Determine the [X, Y] coordinate at the center of the cell enclosing the given text.  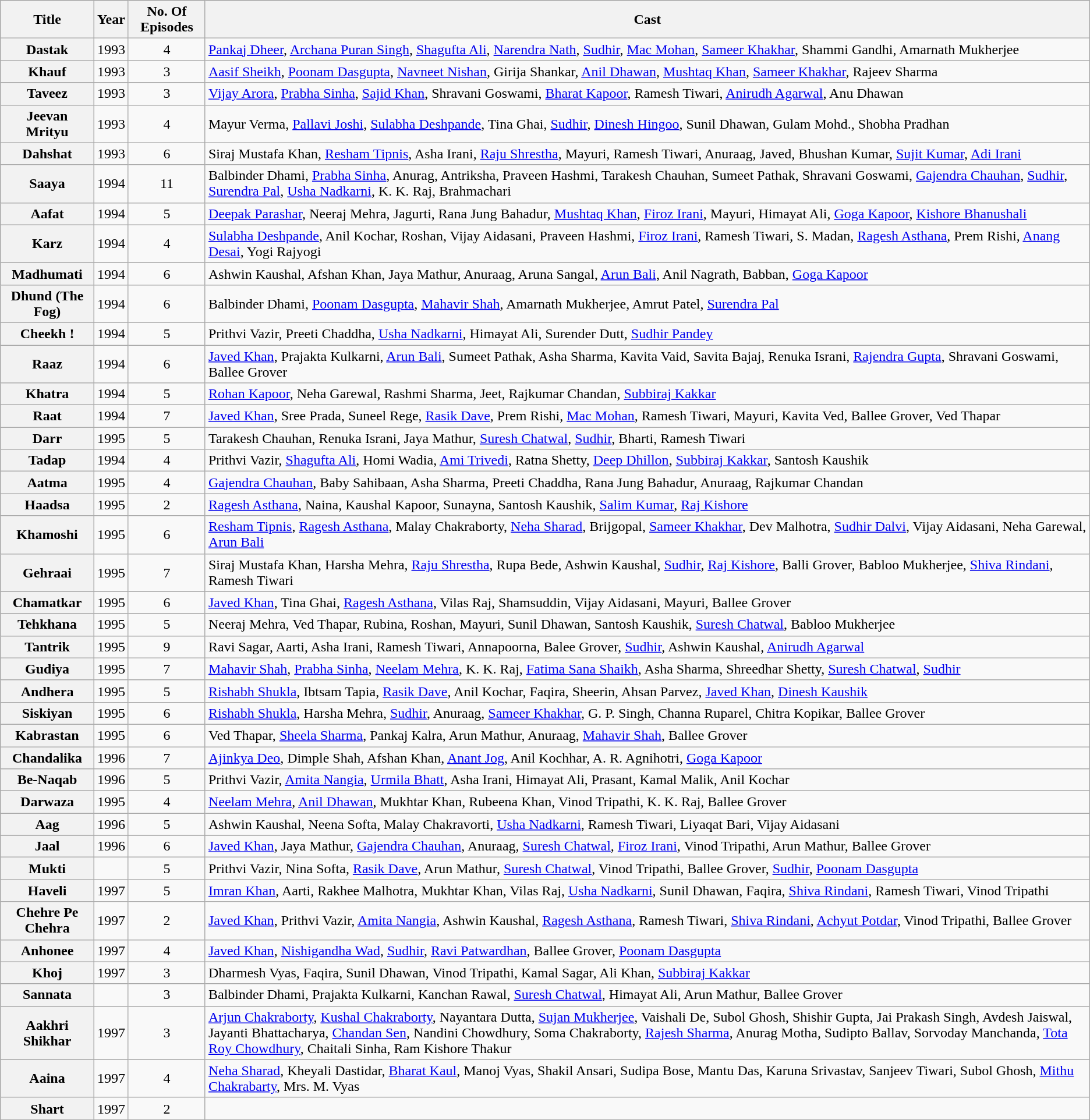
Javed Khan, Sree Prada, Suneel Rege, Rasik Dave, Prem Rishi, Mac Mohan, Ramesh Tiwari, Mayuri, Kavita Ved, Ballee Grover, Ved Thapar [647, 416]
Title [48, 20]
Tarakesh Chauhan, Renuka Israni, Jaya Mathur, Suresh Chatwal, Sudhir, Bharti, Ramesh Tiwari [647, 438]
Raat [48, 416]
Gajendra Chauhan, Baby Sahibaan, Asha Sharma, Preeti Chaddha, Rana Jung Bahadur, Anuraag, Rajkumar Chandan [647, 483]
Be-Naqab [48, 780]
Karz [48, 243]
Haadsa [48, 505]
Tadap [48, 460]
Ashwin Kaushal, Afshan Khan, Jaya Mathur, Anuraag, Aruna Sangal, Arun Bali, Anil Nagrath, Babban, Goga Kapoor [647, 274]
Aaina [48, 1078]
Jaal [48, 846]
Cheekh ! [48, 334]
Gudiya [48, 669]
Siraj Mustafa Khan, Resham Tipnis, Asha Irani, Raju Shrestha, Mayuri, Ramesh Tiwari, Anuraag, Javed, Bhushan Kumar, Sujit Kumar, Adi Irani [647, 154]
Tehkhana [48, 625]
Raaz [48, 363]
Aasif Sheikh, Poonam Dasgupta, Navneet Nishan, Girija Shankar, Anil Dhawan, Mushtaq Khan, Sameer Khakhar, Rajeev Sharma [647, 72]
Pankaj Dheer, Archana Puran Singh, Shagufta Ali, Narendra Nath, Sudhir, Mac Mohan, Sameer Khakhar, Shammi Gandhi, Amarnath Mukherjee [647, 49]
Taveez [48, 94]
Anhonee [48, 951]
Khamoshi [48, 534]
Cast [647, 20]
Chandalika [48, 757]
Javed Khan, Tina Ghai, Ragesh Asthana, Vilas Raj, Shamsuddin, Vijay Aidasani, Mayuri, Ballee Grover [647, 602]
Darr [48, 438]
Sannata [48, 995]
11 [167, 184]
Saaya [48, 184]
Haveli [48, 891]
Rishabh Shukla, Ibtsam Tapia, Rasik Dave, Anil Kochar, Faqira, Sheerin, Ahsan Parvez, Javed Khan, Dinesh Kaushik [647, 691]
Rishabh Shukla, Harsha Mehra, Sudhir, Anuraag, Sameer Khakhar, G. P. Singh, Channa Ruparel, Chitra Kopikar, Ballee Grover [647, 713]
Aakhri Shikhar [48, 1033]
Khatra [48, 394]
Dharmesh Vyas, Faqira, Sunil Dhawan, Vinod Tripathi, Kamal Sagar, Ali Khan, Subbiraj Kakkar [647, 973]
Tantrik [48, 647]
Khoj [48, 973]
Dahshat [48, 154]
Prithvi Vazir, Shagufta Ali, Homi Wadia, Ami Trivedi, Ratna Shetty, Deep Dhillon, Subbiraj Kakkar, Santosh Kaushik [647, 460]
Khauf [48, 72]
Aafat [48, 214]
Chehre Pe Chehra [48, 921]
Vijay Arora, Prabha Sinha, Sajid Khan, Shravani Goswami, Bharat Kapoor, Ramesh Tiwari, Anirudh Agarwal, Anu Dhawan [647, 94]
Javed Khan, Prithvi Vazir, Amita Nangia, Ashwin Kaushal, Ragesh Asthana, Ramesh Tiwari, Shiva Rindani, Achyut Potdar, Vinod Tripathi, Ballee Grover [647, 921]
Balbinder Dhami, Prajakta Kulkarni, Kanchan Rawal, Suresh Chatwal, Himayat Ali, Arun Mathur, Ballee Grover [647, 995]
Neelam Mehra, Anil Dhawan, Mukhtar Khan, Rubeena Khan, Vinod Tripathi, K. K. Raj, Ballee Grover [647, 802]
Aag [48, 824]
Gehraai [48, 573]
Prithvi Vazir, Preeti Chaddha, Usha Nadkarni, Himayat Ali, Surender Dutt, Sudhir Pandey [647, 334]
Andhera [48, 691]
Jeevan Mrityu [48, 123]
Mukti [48, 869]
No. Of Episodes [167, 20]
Siskiyan [48, 713]
Shart [48, 1108]
Dhund (The Fog) [48, 304]
9 [167, 647]
Rohan Kapoor, Neha Garewal, Rashmi Sharma, Jeet, Rajkumar Chandan, Subbiraj Kakkar [647, 394]
Ravi Sagar, Aarti, Asha Irani, Ramesh Tiwari, Annapoorna, Balee Grover, Sudhir, Ashwin Kaushal, Anirudh Agarwal [647, 647]
Ved Thapar, Sheela Sharma, Pankaj Kalra, Arun Mathur, Anuraag, Mahavir Shah, Ballee Grover [647, 735]
Imran Khan, Aarti, Rakhee Malhotra, Mukhtar Khan, Vilas Raj, Usha Nadkarni, Sunil Dhawan, Faqira, Shiva Rindani, Ramesh Tiwari, Vinod Tripathi [647, 891]
Javed Khan, Jaya Mathur, Gajendra Chauhan, Anuraag, Suresh Chatwal, Firoz Irani, Vinod Tripathi, Arun Mathur, Ballee Grover [647, 846]
Darwaza [48, 802]
Neeraj Mehra, Ved Thapar, Rubina, Roshan, Mayuri, Sunil Dhawan, Santosh Kaushik, Suresh Chatwal, Babloo Mukherjee [647, 625]
Balbinder Dhami, Poonam Dasgupta, Mahavir Shah, Amarnath Mukherjee, Amrut Patel, Surendra Pal [647, 304]
Deepak Parashar, Neeraj Mehra, Jagurti, Rana Jung Bahadur, Mushtaq Khan, Firoz Irani, Mayuri, Himayat Ali, Goga Kapoor, Kishore Bhanushali [647, 214]
Dastak [48, 49]
Javed Khan, Nishigandha Wad, Sudhir, Ravi Patwardhan, Ballee Grover, Poonam Dasgupta [647, 951]
Madhumati [48, 274]
Year [111, 20]
Chamatkar [48, 602]
Prithvi Vazir, Nina Softa, Rasik Dave, Arun Mathur, Suresh Chatwal, Vinod Tripathi, Ballee Grover, Sudhir, Poonam Dasgupta [647, 869]
Mayur Verma, Pallavi Joshi, Sulabha Deshpande, Tina Ghai, Sudhir, Dinesh Hingoo, Sunil Dhawan, Gulam Mohd., Shobha Pradhan [647, 123]
Aatma [48, 483]
Kabrastan [48, 735]
Prithvi Vazir, Amita Nangia, Urmila Bhatt, Asha Irani, Himayat Ali, Prasant, Kamal Malik, Anil Kochar [647, 780]
Ragesh Asthana, Naina, Kaushal Kapoor, Sunayna, Santosh Kaushik, Salim Kumar, Raj Kishore [647, 505]
Mahavir Shah, Prabha Sinha, Neelam Mehra, K. K. Raj, Fatima Sana Shaikh, Asha Sharma, Shreedhar Shetty, Suresh Chatwal, Sudhir [647, 669]
Ajinkya Deo, Dimple Shah, Afshan Khan, Anant Jog, Anil Kochhar, A. R. Agnihotri, Goga Kapoor [647, 757]
Ashwin Kaushal, Neena Softa, Malay Chakravorti, Usha Nadkarni, Ramesh Tiwari, Liyaqat Bari, Vijay Aidasani [647, 824]
